Provide the (X, Y) coordinate of the cell's center where the given text is located.  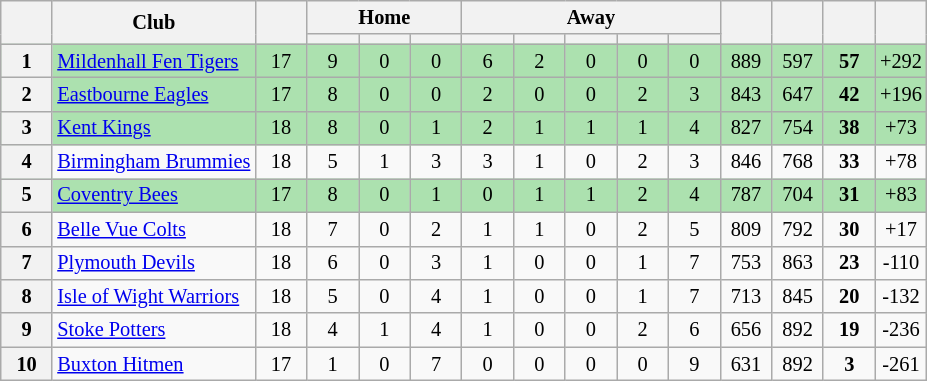
Kent Kings (154, 128)
827 (746, 128)
846 (746, 162)
+83 (901, 195)
19 (849, 330)
809 (746, 229)
42 (849, 94)
631 (746, 364)
31 (849, 195)
787 (746, 195)
-110 (901, 263)
Away (591, 17)
Birmingham Brummies (154, 162)
23 (849, 263)
Coventry Bees (154, 195)
Home (384, 17)
+73 (901, 128)
Isle of Wight Warriors (154, 296)
Club (154, 22)
Stoke Potters (154, 330)
Belle Vue Colts (154, 229)
+292 (901, 61)
-236 (901, 330)
792 (798, 229)
656 (746, 330)
845 (798, 296)
889 (746, 61)
Mildenhall Fen Tigers (154, 61)
753 (746, 263)
20 (849, 296)
+196 (901, 94)
863 (798, 263)
647 (798, 94)
Buxton Hitmen (154, 364)
713 (746, 296)
843 (746, 94)
10 (27, 364)
-261 (901, 364)
704 (798, 195)
597 (798, 61)
768 (798, 162)
57 (849, 61)
-132 (901, 296)
Plymouth Devils (154, 263)
+78 (901, 162)
754 (798, 128)
+17 (901, 229)
38 (849, 128)
33 (849, 162)
Eastbourne Eagles (154, 94)
30 (849, 229)
